Detect which cell encompasses the target text, then output its [x, y] center coordinate. 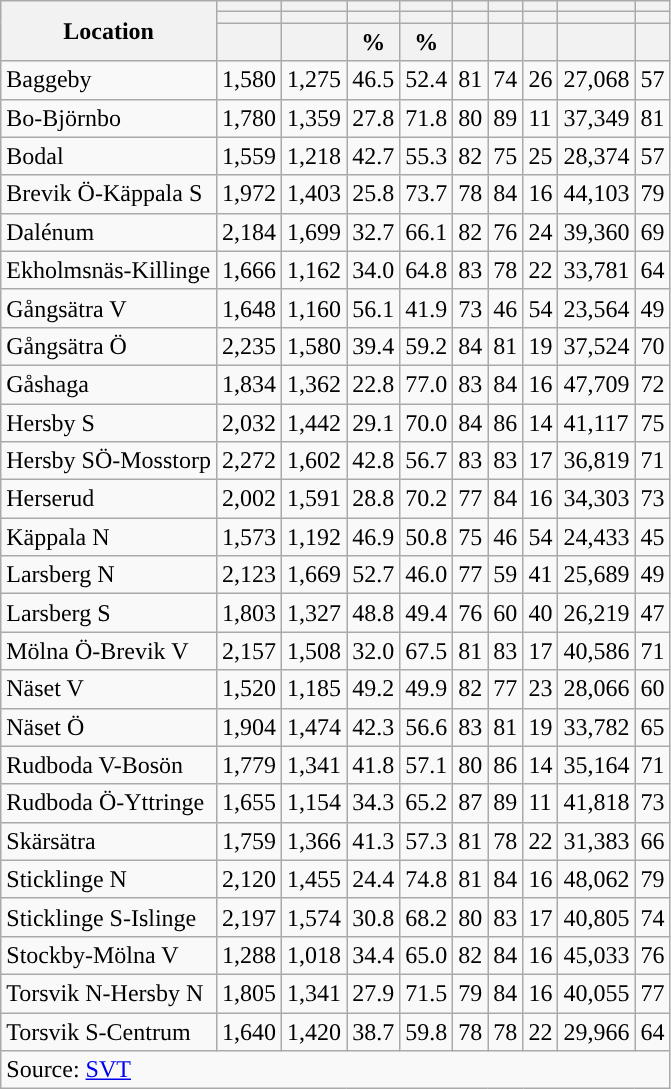
87 [470, 803]
22.8 [374, 384]
55.3 [426, 156]
1,403 [314, 194]
37,524 [596, 346]
35,164 [596, 765]
42.8 [374, 461]
71.8 [426, 118]
25.8 [374, 194]
2,235 [248, 346]
1,474 [314, 727]
1,160 [314, 308]
56.1 [374, 308]
74.8 [426, 879]
Bo-Björnbo [109, 118]
57.3 [426, 841]
32.0 [374, 651]
1,559 [248, 156]
26 [540, 80]
Torsvik S-Centrum [109, 1031]
Stockby-Mölna V [109, 955]
59.8 [426, 1031]
23,564 [596, 308]
1,154 [314, 803]
1,780 [248, 118]
66 [652, 841]
Rudboda V-Bosön [109, 765]
34.3 [374, 803]
27.9 [374, 993]
32.7 [374, 232]
Ekholmsnäs-Killinge [109, 270]
2,197 [248, 917]
25,689 [596, 575]
56.6 [426, 727]
65.0 [426, 955]
Larsberg S [109, 613]
73.7 [426, 194]
1,442 [314, 423]
59.2 [426, 346]
1,602 [314, 461]
1,185 [314, 689]
1,759 [248, 841]
72 [652, 384]
71.5 [426, 993]
27,068 [596, 80]
31,383 [596, 841]
Rudboda Ö-Yttringe [109, 803]
41,117 [596, 423]
42.7 [374, 156]
46.0 [426, 575]
Käppala N [109, 537]
70.0 [426, 423]
1,803 [248, 613]
77.0 [426, 384]
65.2 [426, 803]
41,818 [596, 803]
47 [652, 613]
Larsberg N [109, 575]
Gångsätra V [109, 308]
Gångsätra Ö [109, 346]
2,123 [248, 575]
23 [540, 689]
49.2 [374, 689]
2,184 [248, 232]
1,972 [248, 194]
24,433 [596, 537]
1,162 [314, 270]
Mölna Ö-Brevik V [109, 651]
38.7 [374, 1031]
40,805 [596, 917]
1,362 [314, 384]
1,455 [314, 879]
65 [652, 727]
40 [540, 613]
1,805 [248, 993]
1,288 [248, 955]
Gåshaga [109, 384]
39.4 [374, 346]
67.5 [426, 651]
49.9 [426, 689]
Dalénum [109, 232]
59 [506, 575]
41.9 [426, 308]
1,904 [248, 727]
52.7 [374, 575]
64.8 [426, 270]
52.4 [426, 80]
40,055 [596, 993]
24.4 [374, 879]
56.7 [426, 461]
1,359 [314, 118]
34,303 [596, 499]
1,655 [248, 803]
1,666 [248, 270]
1,699 [314, 232]
45 [652, 537]
34.4 [374, 955]
Sticklinge N [109, 879]
1,648 [248, 308]
Source: SVT [336, 1070]
Brevik Ö-Käppala S [109, 194]
1,779 [248, 765]
Baggeby [109, 80]
40,586 [596, 651]
1,834 [248, 384]
Bodal [109, 156]
27.8 [374, 118]
1,018 [314, 955]
48,062 [596, 879]
Hersby S [109, 423]
Skärsätra [109, 841]
45,033 [596, 955]
25 [540, 156]
50.8 [426, 537]
28.8 [374, 499]
24 [540, 232]
1,275 [314, 80]
2,032 [248, 423]
30.8 [374, 917]
34.0 [374, 270]
41.8 [374, 765]
Näset Ö [109, 727]
1,508 [314, 651]
57.1 [426, 765]
1,192 [314, 537]
48.8 [374, 613]
49.4 [426, 613]
Herserud [109, 499]
46.5 [374, 80]
1,591 [314, 499]
1,327 [314, 613]
1,218 [314, 156]
26,219 [596, 613]
28,374 [596, 156]
33,782 [596, 727]
69 [652, 232]
33,781 [596, 270]
42.3 [374, 727]
2,272 [248, 461]
Hersby SÖ-Mosstorp [109, 461]
46.9 [374, 537]
1,574 [314, 917]
41 [540, 575]
1,669 [314, 575]
29.1 [374, 423]
2,120 [248, 879]
70 [652, 346]
39,360 [596, 232]
Näset V [109, 689]
41.3 [374, 841]
36,819 [596, 461]
66.1 [426, 232]
Torsvik N-Hersby N [109, 993]
47,709 [596, 384]
28,066 [596, 689]
1,573 [248, 537]
2,157 [248, 651]
Sticklinge S-Islinge [109, 917]
44,103 [596, 194]
1,420 [314, 1031]
29,966 [596, 1031]
1,366 [314, 841]
70.2 [426, 499]
2,002 [248, 499]
1,640 [248, 1031]
68.2 [426, 917]
1,520 [248, 689]
Location [109, 31]
37,349 [596, 118]
